Identify which cell holds the provided text, then report its (x, y) central coordinate. 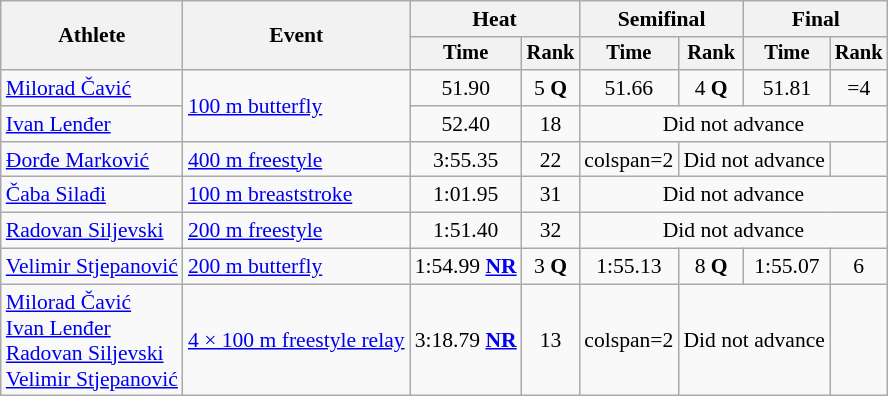
Final (816, 19)
1:55.07 (787, 267)
18 (551, 124)
3:55.35 (466, 160)
51.90 (466, 88)
51.81 (787, 88)
52.40 (466, 124)
Event (296, 36)
Radovan Siljevski (92, 231)
Semifinal (662, 19)
1:54.99 NR (466, 267)
6 (859, 267)
Athlete (92, 36)
1:55.13 (628, 267)
4 Q (711, 88)
31 (551, 195)
Ivan Lenđer (92, 124)
Velimir Stjepanović (92, 267)
200 m freestyle (296, 231)
4 × 100 m freestyle relay (296, 340)
Milorad ČavićIvan LenđerRadovan SiljevskiVelimir Stjepanović (92, 340)
22 (551, 160)
Đorđe Marković (92, 160)
100 m butterfly (296, 106)
3 Q (551, 267)
51.66 (628, 88)
8 Q (711, 267)
1:01.95 (466, 195)
Milorad Čavić (92, 88)
1:51.40 (466, 231)
Heat (495, 19)
100 m breaststroke (296, 195)
3:18.79 NR (466, 340)
Čaba Silađi (92, 195)
200 m butterfly (296, 267)
32 (551, 231)
5 Q (551, 88)
400 m freestyle (296, 160)
=4 (859, 88)
13 (551, 340)
